From the cell containing the given text, extract its center point as [X, Y] coordinate. 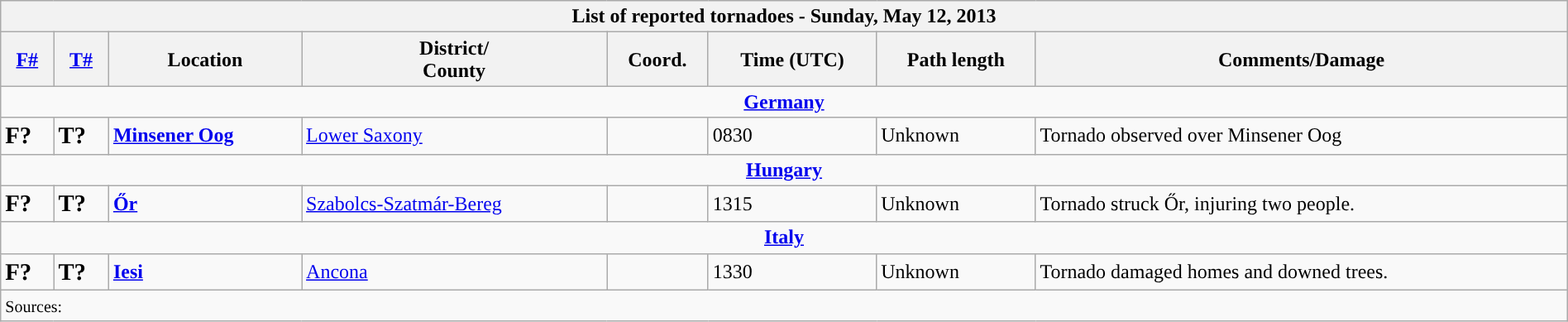
Germany [784, 102]
1330 [792, 272]
Location [205, 60]
0830 [792, 136]
Minsener Oog [205, 136]
District/County [455, 60]
Italy [784, 238]
Comments/Damage [1302, 60]
Iesi [205, 272]
Tornado observed over Minsener Oog [1302, 136]
Tornado damaged homes and downed trees. [1302, 272]
Ancona [455, 272]
Coord. [658, 60]
Hungary [784, 170]
Time (UTC) [792, 60]
T# [81, 60]
Sources: [784, 305]
F# [27, 60]
Path length [956, 60]
Tornado struck Őr, injuring two people. [1302, 204]
Lower Saxony [455, 136]
List of reported tornadoes - Sunday, May 12, 2013 [784, 17]
Őr [205, 204]
1315 [792, 204]
Szabolcs-Szatmár-Bereg [455, 204]
